Detect which cell encompasses the target text, then output its (X, Y) center coordinate. 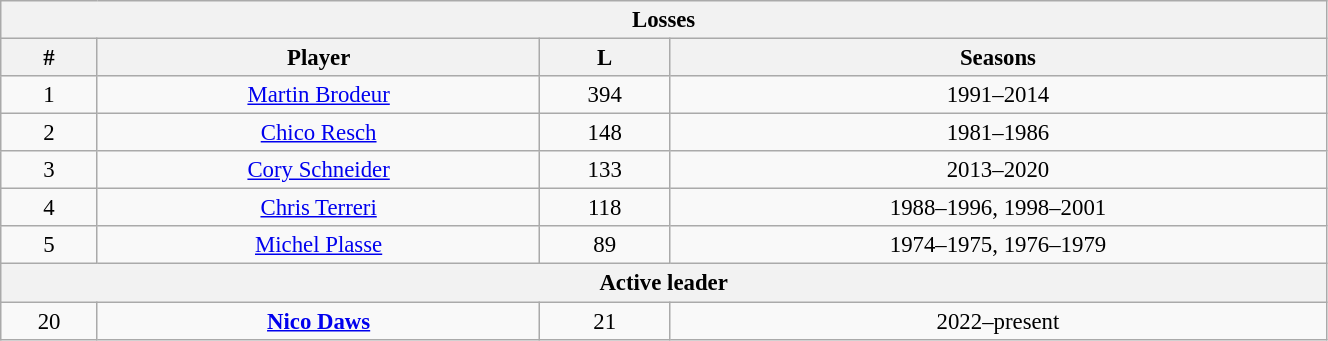
Cory Schneider (318, 170)
20 (50, 321)
1974–1975, 1976–1979 (998, 245)
Seasons (998, 58)
Active leader (664, 283)
2013–2020 (998, 170)
89 (605, 245)
L (605, 58)
1991–2014 (998, 95)
1988–1996, 1998–2001 (998, 208)
Nico Daws (318, 321)
1 (50, 95)
Losses (664, 20)
394 (605, 95)
1981–1986 (998, 133)
2 (50, 133)
118 (605, 208)
4 (50, 208)
Chico Resch (318, 133)
Chris Terreri (318, 208)
3 (50, 170)
# (50, 58)
2022–present (998, 321)
Michel Plasse (318, 245)
148 (605, 133)
5 (50, 245)
Martin Brodeur (318, 95)
133 (605, 170)
21 (605, 321)
Player (318, 58)
